Detect which cell encompasses the target text, then output its [x, y] center coordinate. 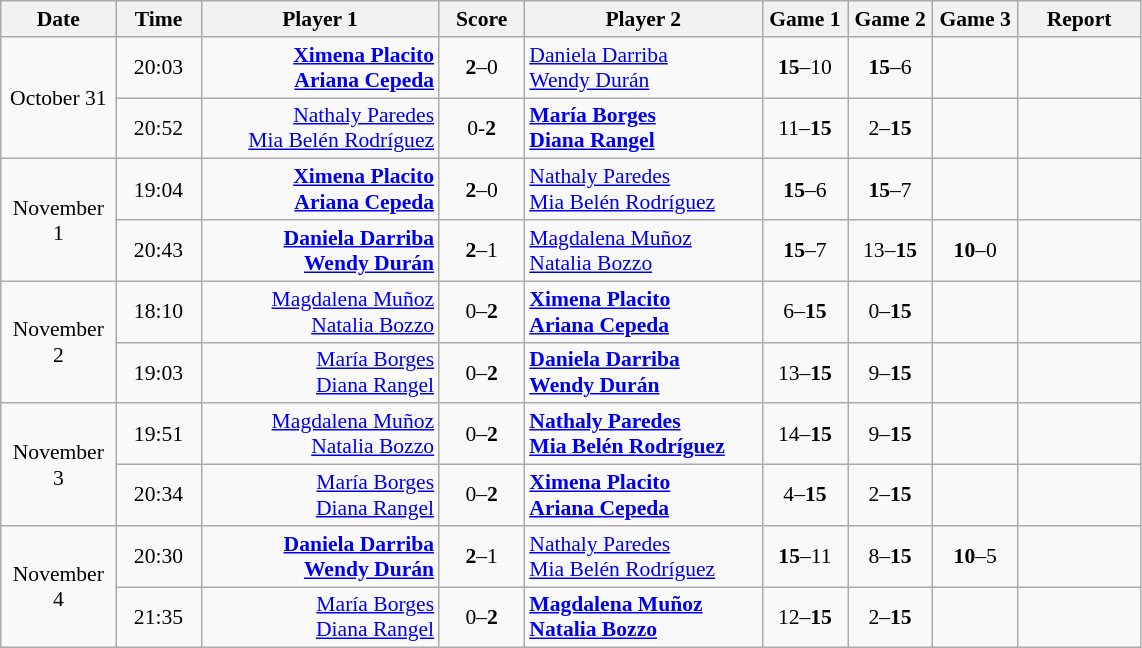
October 31 [58, 98]
0–15 [890, 312]
November 4 [58, 587]
Time [158, 19]
4–15 [804, 496]
21:35 [158, 618]
14–15 [804, 434]
Player 2 [643, 19]
20:34 [158, 496]
10–0 [976, 250]
November 1 [58, 220]
12–15 [804, 618]
0-2 [482, 128]
15–10 [804, 68]
15–11 [804, 556]
11–15 [804, 128]
6–15 [804, 312]
18:10 [158, 312]
8–15 [890, 556]
20:43 [158, 250]
20:52 [158, 128]
10–5 [976, 556]
Score [482, 19]
19:51 [158, 434]
Game 1 [804, 19]
20:03 [158, 68]
Date [58, 19]
20:30 [158, 556]
19:04 [158, 190]
Player 1 [320, 19]
Report [1080, 19]
19:03 [158, 372]
November 3 [58, 465]
Game 2 [890, 19]
Game 3 [976, 19]
November 2 [58, 342]
